Scan for the cell matching the given text and deliver its (x, y) coordinate at center. 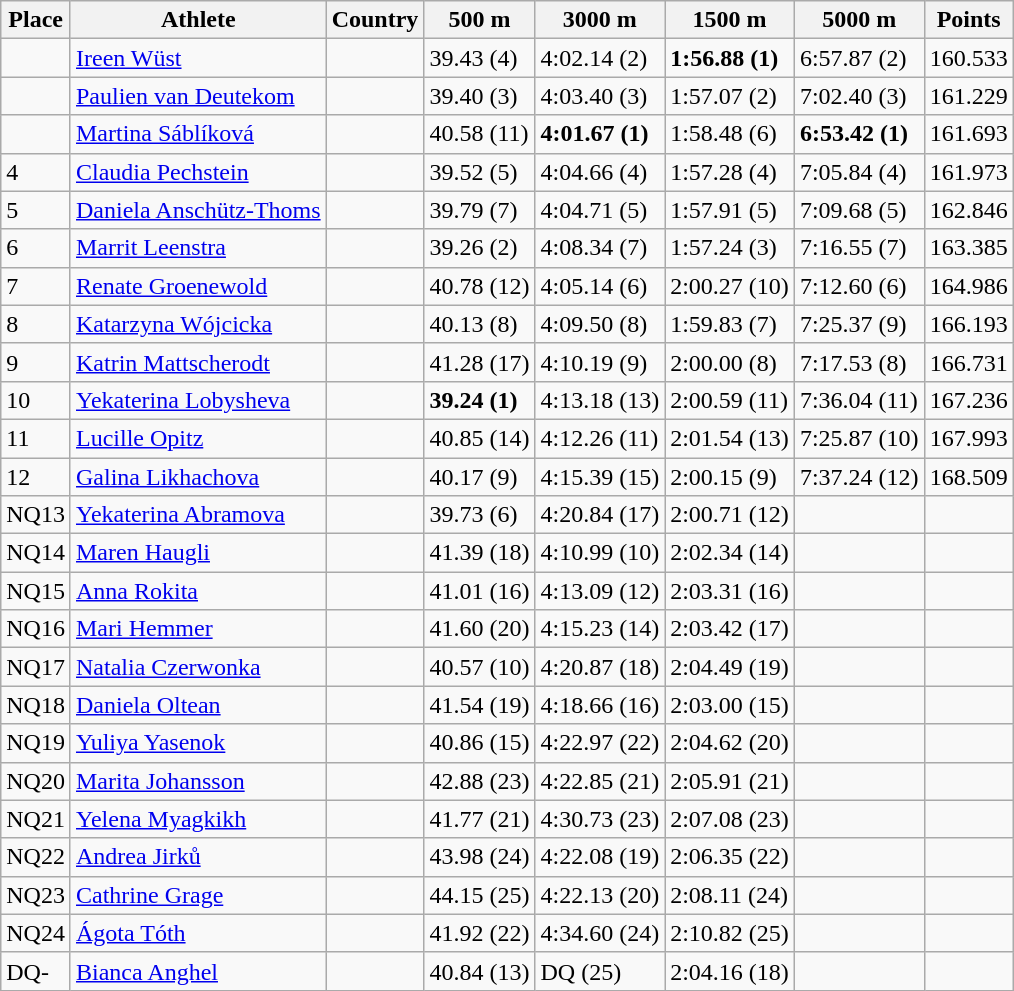
5 (36, 210)
Points (968, 20)
Martina Sáblíková (198, 134)
4:05.14 (6) (600, 286)
1500 m (730, 20)
4:02.14 (2) (600, 58)
41.60 (20) (480, 629)
39.26 (2) (480, 248)
DQ (25) (600, 971)
1:57.91 (5) (730, 210)
39.79 (7) (480, 210)
6:53.42 (1) (859, 134)
1:57.28 (4) (730, 172)
Maren Haugli (198, 553)
4:03.40 (3) (600, 96)
12 (36, 477)
Daniela Oltean (198, 705)
166.731 (968, 362)
2:04.16 (18) (730, 971)
40.85 (14) (480, 438)
43.98 (24) (480, 857)
7:05.84 (4) (859, 172)
2:06.35 (22) (730, 857)
2:04.49 (19) (730, 667)
Cathrine Grage (198, 895)
Galina Likhachova (198, 477)
7 (36, 286)
Paulien van Deutekom (198, 96)
2:05.91 (21) (730, 781)
160.533 (968, 58)
NQ14 (36, 553)
4:22.85 (21) (600, 781)
NQ17 (36, 667)
39.52 (5) (480, 172)
2:10.82 (25) (730, 933)
2:00.71 (12) (730, 515)
1:57.07 (2) (730, 96)
4:09.50 (8) (600, 324)
10 (36, 400)
1:57.24 (3) (730, 248)
2:00.00 (8) (730, 362)
2:03.42 (17) (730, 629)
Yelena Myagkikh (198, 819)
162.846 (968, 210)
161.693 (968, 134)
Claudia Pechstein (198, 172)
Mari Hemmer (198, 629)
1:58.48 (6) (730, 134)
6:57.87 (2) (859, 58)
DQ- (36, 971)
41.54 (19) (480, 705)
NQ22 (36, 857)
40.78 (12) (480, 286)
4:13.09 (12) (600, 591)
7:17.53 (8) (859, 362)
NQ18 (36, 705)
Andrea Jirků (198, 857)
Lucille Opitz (198, 438)
4:08.34 (7) (600, 248)
4:04.71 (5) (600, 210)
40.13 (8) (480, 324)
2:00.27 (10) (730, 286)
40.84 (13) (480, 971)
4:34.60 (24) (600, 933)
2:02.34 (14) (730, 553)
41.39 (18) (480, 553)
4:13.18 (13) (600, 400)
40.17 (9) (480, 477)
2:08.11 (24) (730, 895)
4:22.08 (19) (600, 857)
4:20.87 (18) (600, 667)
4:30.73 (23) (600, 819)
40.57 (10) (480, 667)
41.77 (21) (480, 819)
41.92 (22) (480, 933)
39.24 (1) (480, 400)
4:22.97 (22) (600, 743)
4:10.19 (9) (600, 362)
1:56.88 (1) (730, 58)
167.993 (968, 438)
NQ15 (36, 591)
5000 m (859, 20)
Katrin Mattscherodt (198, 362)
11 (36, 438)
4:12.26 (11) (600, 438)
4:18.66 (16) (600, 705)
Daniela Anschütz-Thoms (198, 210)
7:12.60 (6) (859, 286)
Yekaterina Lobysheva (198, 400)
Marita Johansson (198, 781)
41.01 (16) (480, 591)
500 m (480, 20)
Ireen Wüst (198, 58)
Country (375, 20)
Ágota Tóth (198, 933)
Athlete (198, 20)
4:15.39 (15) (600, 477)
NQ16 (36, 629)
39.40 (3) (480, 96)
6 (36, 248)
40.58 (11) (480, 134)
NQ23 (36, 895)
167.236 (968, 400)
7:36.04 (11) (859, 400)
161.973 (968, 172)
4:01.67 (1) (600, 134)
Yuliya Yasenok (198, 743)
Katarzyna Wójcicka (198, 324)
7:25.87 (10) (859, 438)
4:20.84 (17) (600, 515)
2:07.08 (23) (730, 819)
8 (36, 324)
2:00.59 (11) (730, 400)
2:01.54 (13) (730, 438)
Place (36, 20)
9 (36, 362)
2:03.00 (15) (730, 705)
41.28 (17) (480, 362)
Marrit Leenstra (198, 248)
4:10.99 (10) (600, 553)
3000 m (600, 20)
4:22.13 (20) (600, 895)
39.73 (6) (480, 515)
Natalia Czerwonka (198, 667)
161.229 (968, 96)
4:15.23 (14) (600, 629)
Renate Groenewold (198, 286)
NQ24 (36, 933)
NQ20 (36, 781)
163.385 (968, 248)
2:03.31 (16) (730, 591)
164.986 (968, 286)
7:25.37 (9) (859, 324)
4:04.66 (4) (600, 172)
39.43 (4) (480, 58)
42.88 (23) (480, 781)
NQ21 (36, 819)
7:37.24 (12) (859, 477)
4 (36, 172)
NQ13 (36, 515)
166.193 (968, 324)
2:00.15 (9) (730, 477)
7:16.55 (7) (859, 248)
7:02.40 (3) (859, 96)
1:59.83 (7) (730, 324)
40.86 (15) (480, 743)
Anna Rokita (198, 591)
Yekaterina Abramova (198, 515)
168.509 (968, 477)
44.15 (25) (480, 895)
2:04.62 (20) (730, 743)
Bianca Anghel (198, 971)
NQ19 (36, 743)
7:09.68 (5) (859, 210)
